Identify which cell holds the provided text, then report its (X, Y) central coordinate. 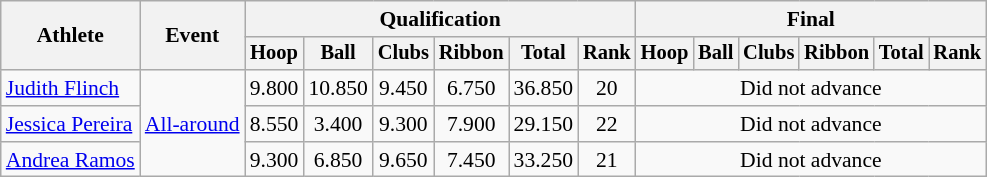
7.900 (472, 124)
Athlete (70, 36)
All-around (192, 124)
3.400 (338, 124)
Event (192, 36)
22 (607, 124)
8.550 (274, 124)
20 (607, 88)
10.850 (338, 88)
Judith Flinch (70, 88)
6.750 (472, 88)
Qualification (440, 19)
29.150 (544, 124)
36.850 (544, 88)
9.450 (404, 88)
9.300 (404, 124)
Jessica Pereira (70, 124)
Final (811, 19)
9.800 (274, 88)
